Return (X, Y) of the center of cell containing provided text 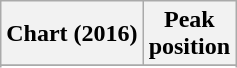
Peak position (189, 34)
Chart (2016) (72, 34)
